Scan for the cell matching the given text and deliver its (x, y) coordinate at center. 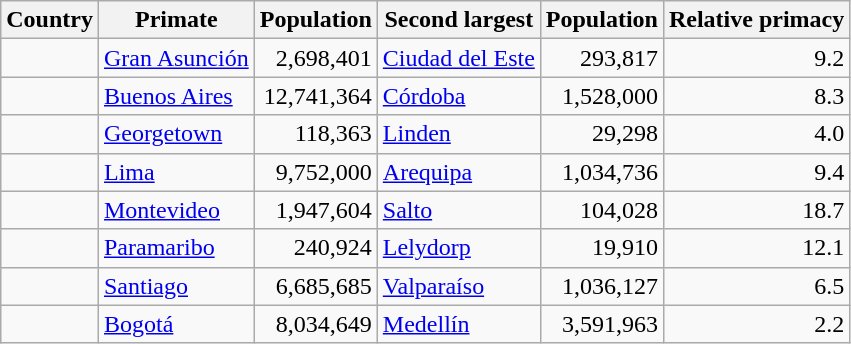
2,698,401 (316, 58)
12,741,364 (316, 96)
Lima (176, 172)
Paramaribo (176, 248)
19,910 (602, 248)
Salto (458, 210)
Relative primacy (756, 20)
293,817 (602, 58)
Second largest (458, 20)
Montevideo (176, 210)
3,591,963 (602, 324)
12.1 (756, 248)
29,298 (602, 134)
118,363 (316, 134)
1,947,604 (316, 210)
4.0 (756, 134)
Country (50, 20)
9.2 (756, 58)
Santiago (176, 286)
9.4 (756, 172)
Valparaíso (458, 286)
8,034,649 (316, 324)
1,036,127 (602, 286)
Bogotá (176, 324)
104,028 (602, 210)
Gran Asunción (176, 58)
18.7 (756, 210)
Lelydorp (458, 248)
Buenos Aires (176, 96)
Arequipa (458, 172)
6.5 (756, 286)
6,685,685 (316, 286)
8.3 (756, 96)
Ciudad del Este (458, 58)
2.2 (756, 324)
1,528,000 (602, 96)
Medellín (458, 324)
Córdoba (458, 96)
Primate (176, 20)
Linden (458, 134)
240,924 (316, 248)
1,034,736 (602, 172)
Georgetown (176, 134)
9,752,000 (316, 172)
